Scan for the cell matching the given text and deliver its [X, Y] coordinate at center. 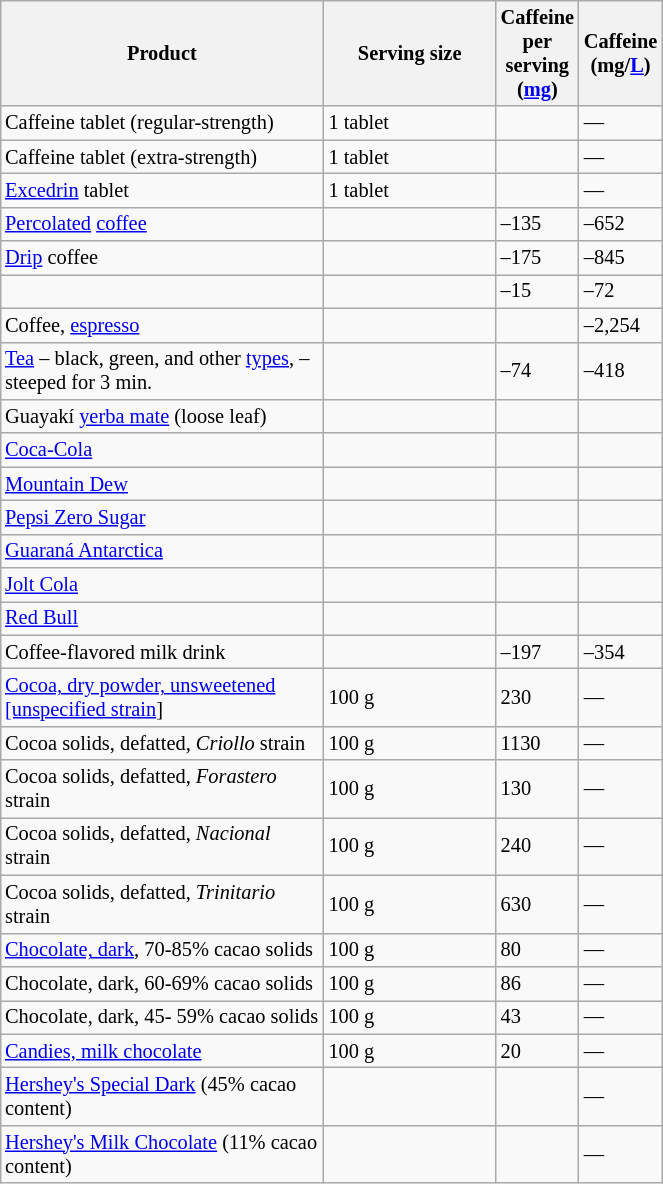
Percolated coffee [162, 224]
Guaraná Antarctica [162, 551]
Cocoa, dry powder, unsweetened [unspecified strain] [162, 698]
80 [538, 950]
–652 [620, 224]
–354 [620, 652]
Chocolate, dark, 60-69% cacao solids [162, 984]
Coca-Cola [162, 450]
Product [162, 54]
86 [538, 984]
1130 [538, 744]
Tea – black, green, and other types, – steeped for 3 min. [162, 371]
Red Bull [162, 619]
–197 [538, 652]
630 [538, 905]
–72 [620, 292]
43 [538, 1017]
Chocolate, dark, 45- 59% cacao solids [162, 1017]
Coffee-flavored milk drink [162, 652]
Cocoa solids, defatted, Criollo strain [162, 744]
Hershey's Milk Chocolate (11% cacao content) [162, 1154]
–175 [538, 258]
Jolt Cola [162, 585]
Coffee, espresso [162, 325]
–74 [538, 371]
240 [538, 847]
Chocolate, dark, 70-85% cacao solids [162, 950]
–2,254 [620, 325]
130 [538, 789]
–845 [620, 258]
Drip coffee [162, 258]
Pepsi Zero Sugar [162, 518]
Cocoa solids, defatted, Forastero strain [162, 789]
Candies, milk chocolate [162, 1051]
Serving size [410, 54]
Caffeine tablet (regular-strength) [162, 123]
–418 [620, 371]
Hershey's Special Dark (45% cacao content) [162, 1097]
–135 [538, 224]
Mountain Dew [162, 484]
230 [538, 698]
Caffeine per serving (mg) [538, 54]
Guayakí yerba mate (loose leaf) [162, 417]
Caffeine tablet (extra-strength) [162, 157]
–15 [538, 292]
Excedrin tablet [162, 191]
20 [538, 1051]
Caffeine (mg/L) [620, 54]
Cocoa solids, defatted, Trinitario strain [162, 905]
Cocoa solids, defatted, Nacional strain [162, 847]
